Return the [x, y] coordinate for the center point of the cell that contains the specified text.  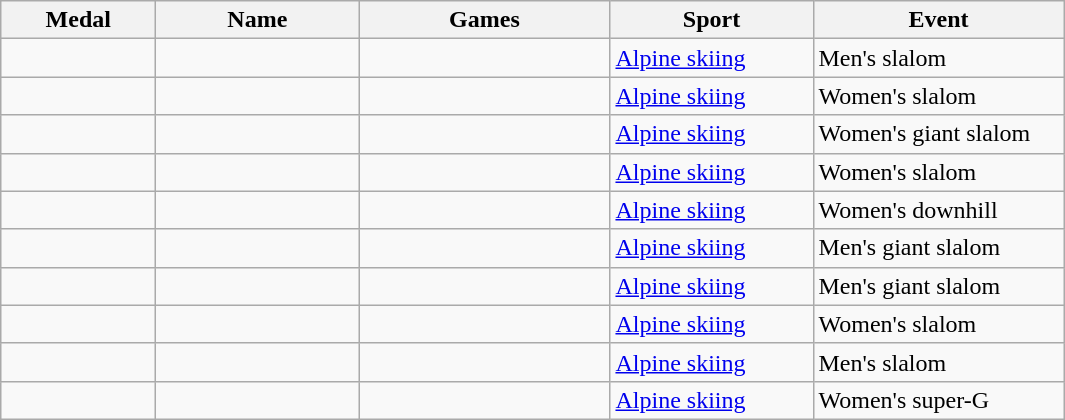
Games [484, 20]
Women's downhill [938, 210]
Medal [78, 20]
Sport [712, 20]
Women's super-G [938, 400]
Women's giant slalom [938, 134]
Event [938, 20]
Name [258, 20]
